From the cell containing the given text, extract its center point as [X, Y] coordinate. 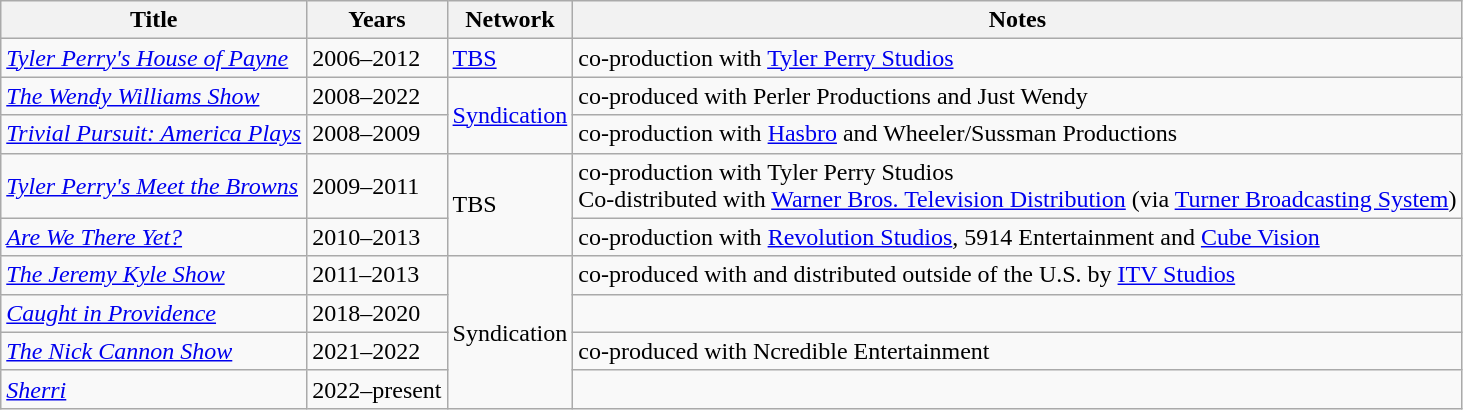
Sherri [154, 389]
co-production with Tyler Perry Studios [1018, 58]
2022–present [377, 389]
Trivial Pursuit: America Plays [154, 134]
2021–2022 [377, 351]
Tyler Perry's House of Payne [154, 58]
The Nick Cannon Show [154, 351]
co-produced with Perler Productions and Just Wendy [1018, 96]
2006–2012 [377, 58]
co-production with Revolution Studios, 5914 Entertainment and Cube Vision [1018, 237]
Notes [1018, 20]
Network [510, 20]
co-produced with and distributed outside of the U.S. by ITV Studios [1018, 275]
Years [377, 20]
Caught in Providence [154, 313]
Are We There Yet? [154, 237]
co-produced with Ncredible Entertainment [1018, 351]
2008–2009 [377, 134]
2010–2013 [377, 237]
Tyler Perry's Meet the Browns [154, 186]
co-production with Hasbro and Wheeler/Sussman Productions [1018, 134]
2011–2013 [377, 275]
2018–2020 [377, 313]
2008–2022 [377, 96]
Title [154, 20]
The Jeremy Kyle Show [154, 275]
co-production with Tyler Perry StudiosCo-distributed with Warner Bros. Television Distribution (via Turner Broadcasting System) [1018, 186]
2009–2011 [377, 186]
The Wendy Williams Show [154, 96]
